Output the (x, y) coordinate of the center of the cell containing the given text.  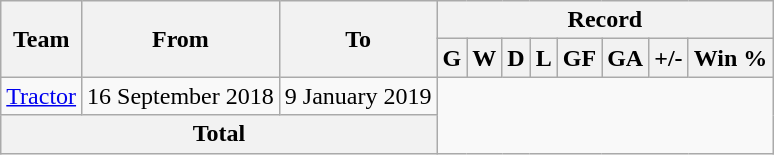
W (484, 58)
From (181, 39)
G (452, 58)
Record (605, 20)
L (544, 58)
GA (626, 58)
9 January 2019 (358, 96)
GF (579, 58)
+/- (668, 58)
16 September 2018 (181, 96)
Tractor (42, 96)
Total (219, 134)
Team (42, 39)
Win % (730, 58)
D (516, 58)
To (358, 39)
